Return the (x, y) coordinate for the center point of the cell that contains the specified text.  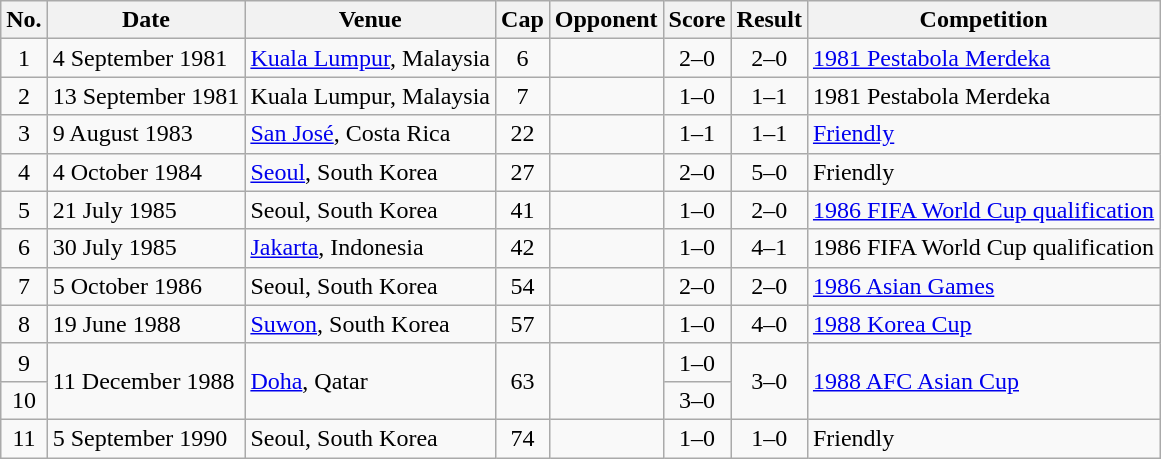
5–0 (769, 172)
5 September 1990 (146, 438)
Cap (523, 20)
54 (523, 286)
1986 Asian Games (983, 286)
11 (24, 438)
Doha, Qatar (370, 381)
4–0 (769, 324)
5 October 1986 (146, 286)
22 (523, 134)
Venue (370, 20)
5 (24, 210)
Result (769, 20)
San José, Costa Rica (370, 134)
Date (146, 20)
1988 AFC Asian Cup (983, 381)
41 (523, 210)
1988 Korea Cup (983, 324)
57 (523, 324)
9 (24, 362)
19 June 1988 (146, 324)
2 (24, 96)
4 September 1981 (146, 58)
No. (24, 20)
Jakarta, Indonesia (370, 248)
42 (523, 248)
8 (24, 324)
10 (24, 400)
4 (24, 172)
3 (24, 134)
11 December 1988 (146, 381)
30 July 1985 (146, 248)
21 July 1985 (146, 210)
4–1 (769, 248)
74 (523, 438)
Score (697, 20)
Competition (983, 20)
Opponent (606, 20)
1 (24, 58)
4 October 1984 (146, 172)
63 (523, 381)
Suwon, South Korea (370, 324)
9 August 1983 (146, 134)
13 September 1981 (146, 96)
27 (523, 172)
